Output the [x, y] coordinate of the center of the cell containing the given text.  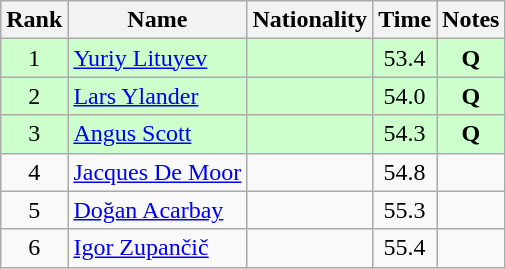
Angus Scott [158, 134]
Notes [471, 20]
54.0 [405, 96]
55.3 [405, 210]
Yuriy Lituyev [158, 58]
Jacques De Moor [158, 172]
3 [34, 134]
Rank [34, 20]
2 [34, 96]
55.4 [405, 248]
Name [158, 20]
Igor Zupančič [158, 248]
54.3 [405, 134]
Time [405, 20]
54.8 [405, 172]
5 [34, 210]
Lars Ylander [158, 96]
Doğan Acarbay [158, 210]
53.4 [405, 58]
Nationality [310, 20]
6 [34, 248]
1 [34, 58]
4 [34, 172]
